Identify which cell holds the provided text, then report its [x, y] central coordinate. 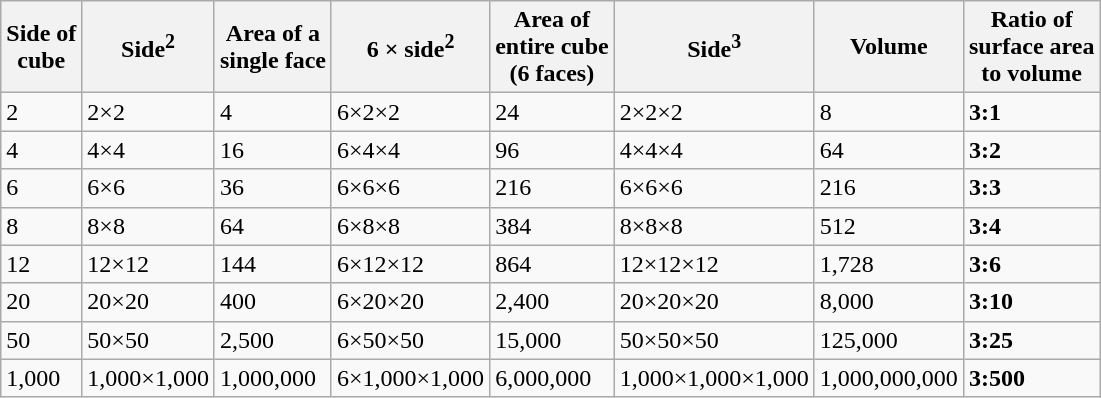
36 [272, 188]
50 [42, 340]
3:2 [1032, 150]
Side2 [148, 47]
384 [552, 226]
1,000,000 [272, 378]
512 [888, 226]
8×8 [148, 226]
6×50×50 [410, 340]
864 [552, 264]
12×12×12 [714, 264]
2×2 [148, 112]
15,000 [552, 340]
1,728 [888, 264]
50×50×50 [714, 340]
6,000,000 [552, 378]
96 [552, 150]
Volume [888, 47]
4×4 [148, 150]
6×8×8 [410, 226]
Side3 [714, 47]
6 [42, 188]
Side ofcube [42, 47]
2,500 [272, 340]
2×2×2 [714, 112]
8×8×8 [714, 226]
6×12×12 [410, 264]
400 [272, 302]
1,000×1,000×1,000 [714, 378]
Ratio ofsurface areato volume [1032, 47]
3:6 [1032, 264]
3:500 [1032, 378]
6×2×2 [410, 112]
24 [552, 112]
1,000×1,000 [148, 378]
50×50 [148, 340]
12 [42, 264]
3:1 [1032, 112]
20×20 [148, 302]
16 [272, 150]
6×6 [148, 188]
6 × side2 [410, 47]
144 [272, 264]
20 [42, 302]
3:25 [1032, 340]
Area of asingle face [272, 47]
20×20×20 [714, 302]
3:3 [1032, 188]
6×20×20 [410, 302]
4×4×4 [714, 150]
Area ofentire cube(6 faces) [552, 47]
1,000 [42, 378]
3:10 [1032, 302]
3:4 [1032, 226]
12×12 [148, 264]
1,000,000,000 [888, 378]
6×1,000×1,000 [410, 378]
2,400 [552, 302]
2 [42, 112]
125,000 [888, 340]
6×4×4 [410, 150]
8,000 [888, 302]
